Determine the (X, Y) coordinate at the center of the cell enclosing the given text.  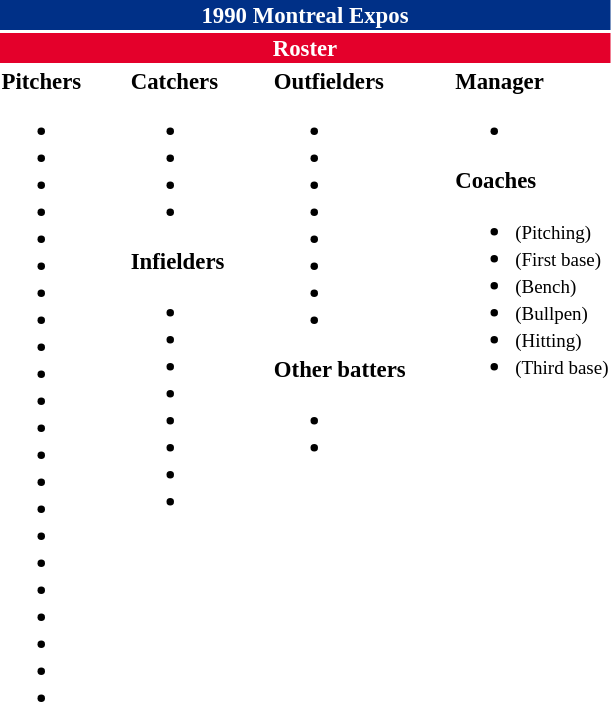
1990 Montreal Expos (305, 15)
Roster (305, 48)
